Return the (X, Y) coordinate for the center point of the cell that contains the specified text.  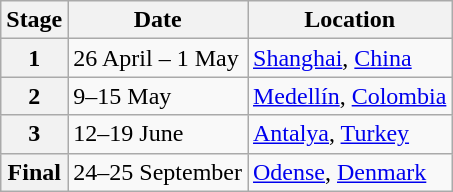
Medellín, Colombia (350, 96)
Odense, Denmark (350, 172)
Antalya, Turkey (350, 134)
Date (158, 20)
Shanghai, China (350, 58)
Final (34, 172)
24–25 September (158, 172)
Location (350, 20)
12–19 June (158, 134)
26 April – 1 May (158, 58)
9–15 May (158, 96)
1 (34, 58)
3 (34, 134)
Stage (34, 20)
2 (34, 96)
